Search for the cell housing the specified text and yield its [x, y] center coordinate. 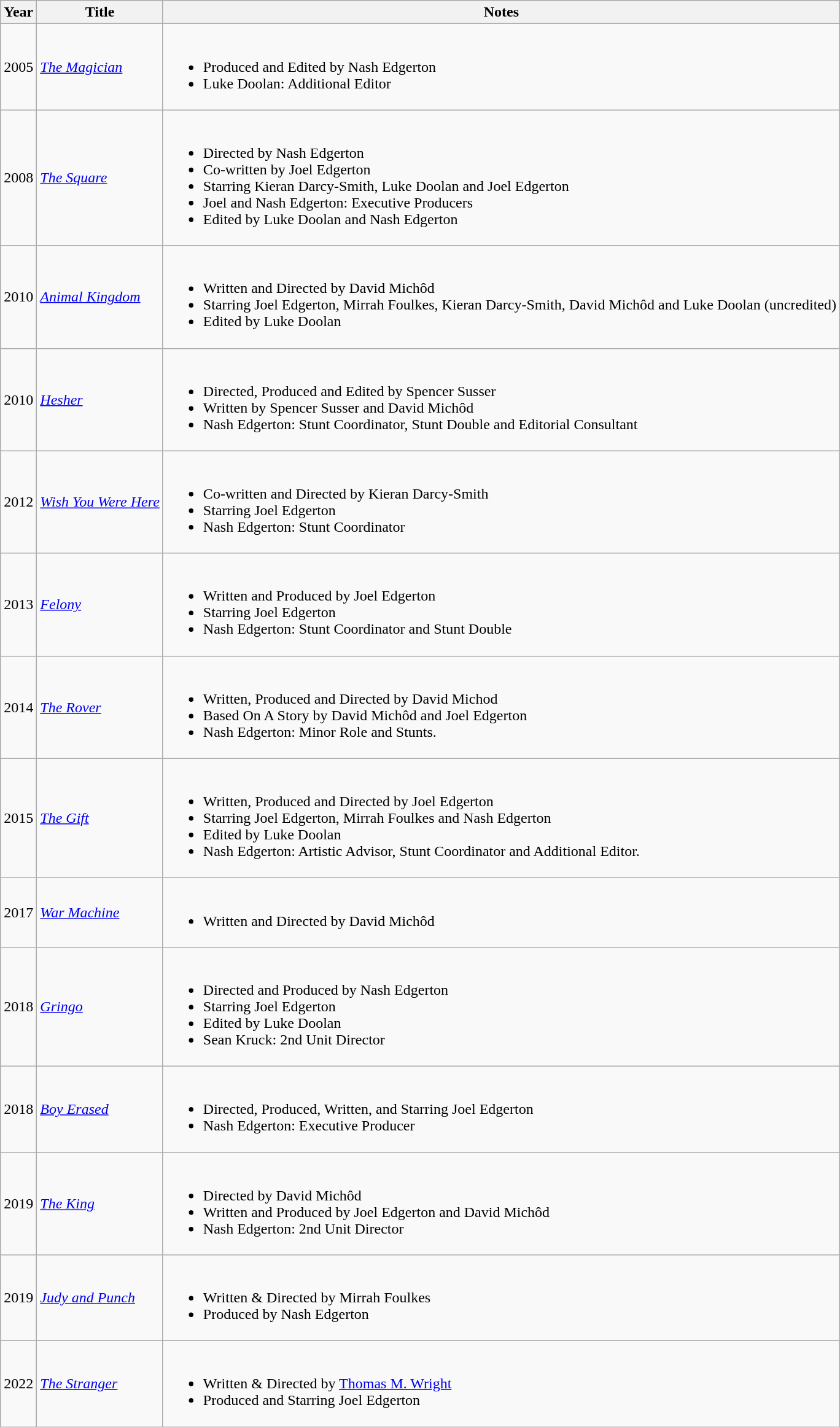
2005 [18, 67]
Directed and Produced by Nash EdgertonStarring Joel EdgertonEdited by Luke DoolanSean Kruck: 2nd Unit Director [501, 1006]
Hesher [100, 399]
Produced and Edited by Nash EdgertonLuke Doolan: Additional Editor [501, 67]
2014 [18, 707]
Written, Produced and Directed by David MichodBased On A Story by David Michôd and Joel EdgertonNash Edgerton: Minor Role and Stunts. [501, 707]
Year [18, 12]
The Magician [100, 67]
2008 [18, 178]
War Machine [100, 912]
2012 [18, 502]
Boy Erased [100, 1109]
The Square [100, 178]
Directed, Produced, Written, and Starring Joel EdgertonNash Edgerton: Executive Producer [501, 1109]
Notes [501, 12]
2013 [18, 604]
Animal Kingdom [100, 297]
Wish You Were Here [100, 502]
Title [100, 12]
The King [100, 1203]
Directed by David MichôdWritten and Produced by Joel Edgerton and David MichôdNash Edgerton: 2nd Unit Director [501, 1203]
Written and Directed by David Michôd [501, 912]
Gringo [100, 1006]
Written and Produced by Joel EdgertonStarring Joel EdgertonNash Edgerton: Stunt Coordinator and Stunt Double [501, 604]
2017 [18, 912]
Felony [100, 604]
Judy and Punch [100, 1298]
Written & Directed by Mirrah FoulkesProduced by Nash Edgerton [501, 1298]
Written & Directed by Thomas M. WrightProduced and Starring Joel Edgerton [501, 1384]
2022 [18, 1384]
The Stranger [100, 1384]
Co-written and Directed by Kieran Darcy-SmithStarring Joel EdgertonNash Edgerton: Stunt Coordinator [501, 502]
2015 [18, 818]
The Gift [100, 818]
The Rover [100, 707]
